Extract the (X, Y) coordinate from the center of the cell holding the provided text.  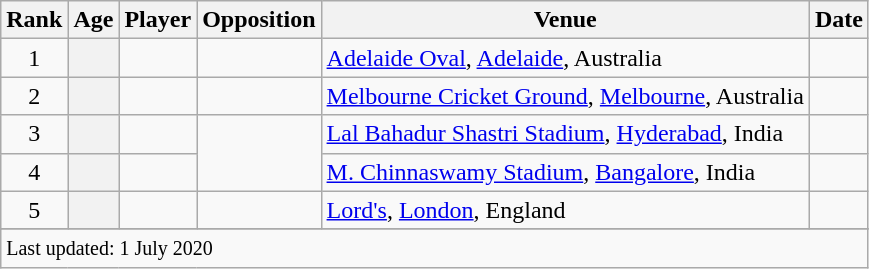
1 (34, 58)
M. Chinnaswamy Stadium, Bangalore, India (565, 172)
Lord's, London, England (565, 210)
5 (34, 210)
Rank (34, 20)
2 (34, 96)
4 (34, 172)
Adelaide Oval, Adelaide, Australia (565, 58)
Opposition (259, 20)
Melbourne Cricket Ground, Melbourne, Australia (565, 96)
3 (34, 134)
Last updated: 1 July 2020 (435, 248)
Player (158, 20)
Lal Bahadur Shastri Stadium, Hyderabad, India (565, 134)
Venue (565, 20)
Age (94, 20)
Date (838, 20)
